For the text-containing cell, return its midpoint in (x, y) coordinate format. 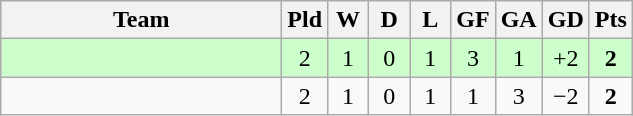
GF (473, 20)
GA (518, 20)
Team (142, 20)
+2 (566, 58)
Pts (610, 20)
L (430, 20)
Pld (305, 20)
GD (566, 20)
−2 (566, 96)
W (348, 20)
D (390, 20)
